Capture the cell that displays the provided text and extract its [X, Y] central coordinate. 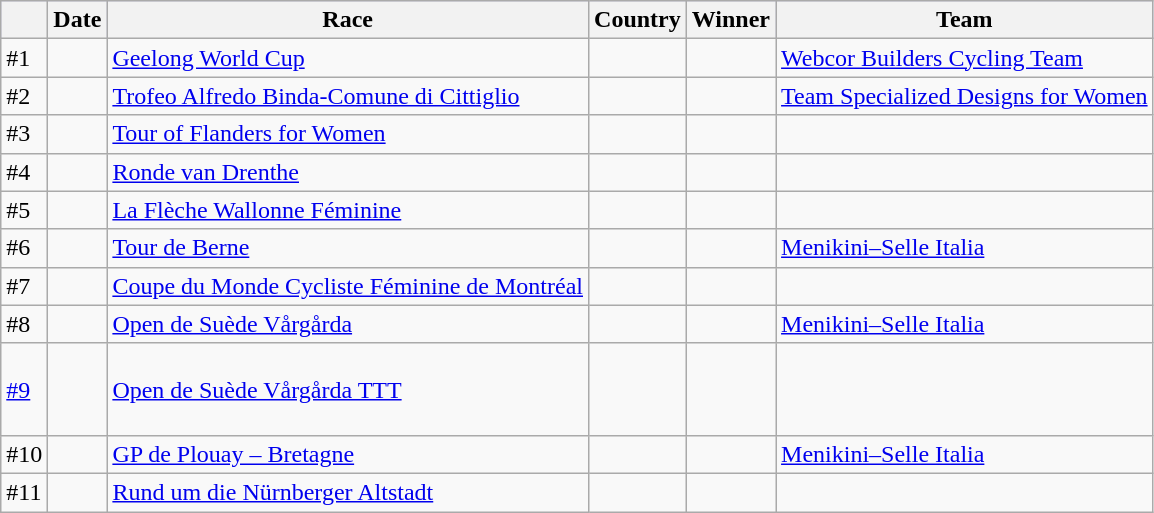
Ronde van Drenthe [348, 172]
Open de Suède Vårgårda [348, 324]
Tour de Berne [348, 248]
Date [78, 20]
Team [965, 20]
#11 [24, 492]
La Flèche Wallonne Féminine [348, 210]
#6 [24, 248]
#9 [24, 389]
#1 [24, 58]
Geelong World Cup [348, 58]
Country [638, 20]
#2 [24, 96]
GP de Plouay – Bretagne [348, 454]
Trofeo Alfredo Binda-Comune di Cittiglio [348, 96]
#8 [24, 324]
Winner [730, 20]
#4 [24, 172]
Tour of Flanders for Women [348, 134]
#7 [24, 286]
#3 [24, 134]
Race [348, 20]
Open de Suède Vårgårda TTT [348, 389]
#10 [24, 454]
Team Specialized Designs for Women [965, 96]
Rund um die Nürnberger Altstadt [348, 492]
#5 [24, 210]
Webcor Builders Cycling Team [965, 58]
Coupe du Monde Cycliste Féminine de Montréal [348, 286]
